Determine the (X, Y) coordinate at the center of the cell enclosing the given text.  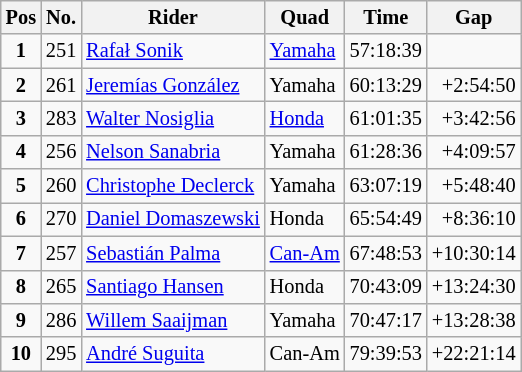
Pos (21, 17)
9 (21, 320)
265 (61, 287)
Walter Nosiglia (173, 118)
8 (21, 287)
1 (21, 51)
Quad (305, 17)
+2:54:50 (474, 85)
10 (21, 354)
283 (61, 118)
5 (21, 186)
Nelson Sanabria (173, 152)
251 (61, 51)
70:47:17 (386, 320)
2 (21, 85)
Willem Saaijman (173, 320)
Daniel Domaszewski (173, 219)
61:01:35 (386, 118)
+5:48:40 (474, 186)
67:48:53 (386, 253)
270 (61, 219)
Rafał Sonik (173, 51)
André Suguita (173, 354)
257 (61, 253)
No. (61, 17)
+3:42:56 (474, 118)
+13:24:30 (474, 287)
Sebastián Palma (173, 253)
261 (61, 85)
7 (21, 253)
63:07:19 (386, 186)
Santiago Hansen (173, 287)
+8:36:10 (474, 219)
61:28:36 (386, 152)
Rider (173, 17)
60:13:29 (386, 85)
65:54:49 (386, 219)
+10:30:14 (474, 253)
Gap (474, 17)
Jeremías González (173, 85)
79:39:53 (386, 354)
6 (21, 219)
4 (21, 152)
Christophe Declerck (173, 186)
+4:09:57 (474, 152)
+22:21:14 (474, 354)
Time (386, 17)
57:18:39 (386, 51)
256 (61, 152)
+13:28:38 (474, 320)
295 (61, 354)
286 (61, 320)
70:43:09 (386, 287)
3 (21, 118)
260 (61, 186)
